Output the (x, y) coordinate of the center of the cell containing the given text.  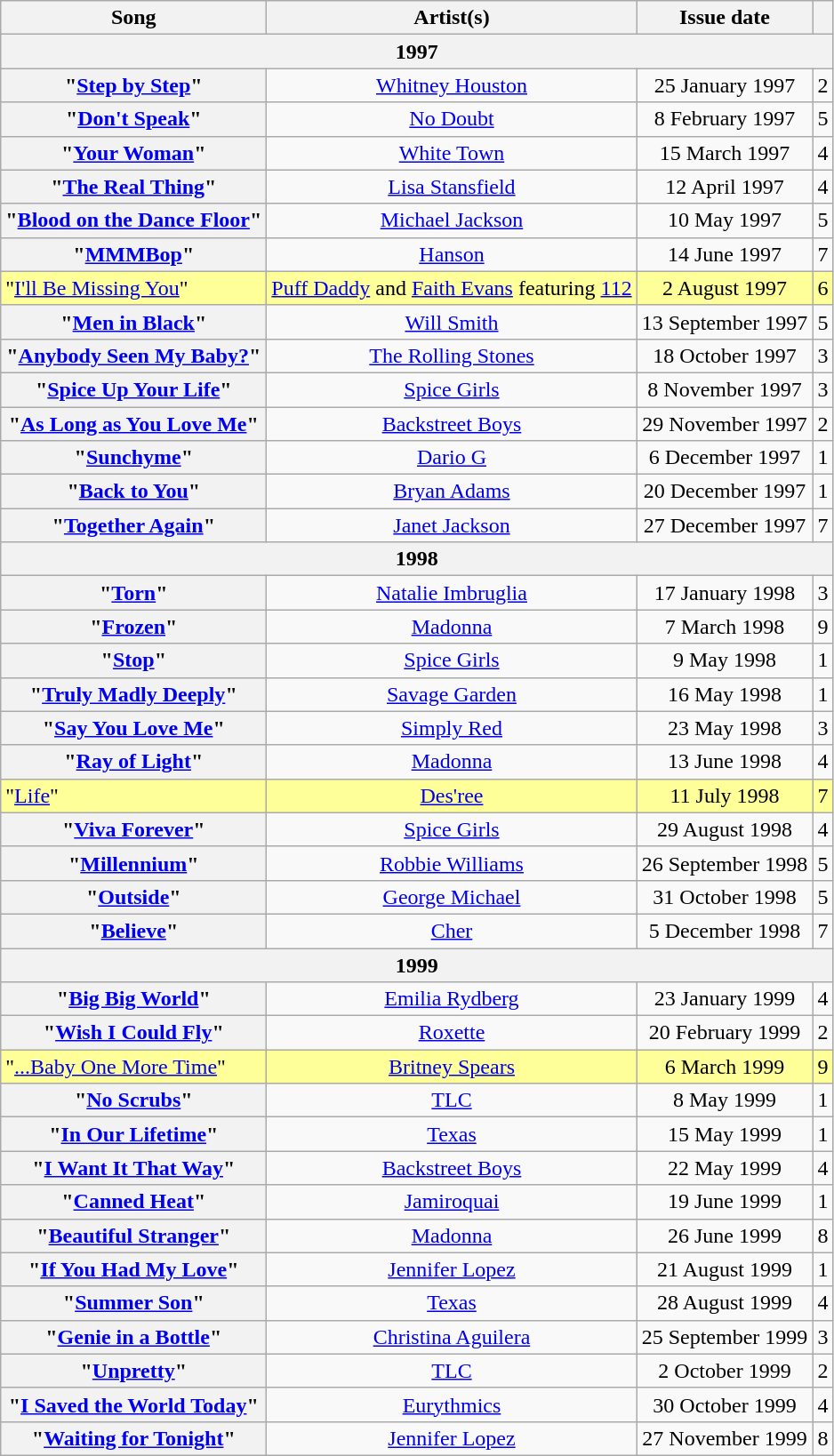
"Anybody Seen My Baby?" (133, 356)
"Believe" (133, 931)
28 August 1999 (725, 1303)
8 May 1999 (725, 1100)
George Michael (452, 897)
Roxette (452, 1033)
"As Long as You Love Me" (133, 424)
Simply Red (452, 728)
17 January 1998 (725, 593)
18 October 1997 (725, 356)
"Step by Step" (133, 85)
Hanson (452, 254)
21 August 1999 (725, 1269)
Eurythmics (452, 1404)
"No Scrubs" (133, 1100)
19 June 1999 (725, 1202)
White Town (452, 153)
Artist(s) (452, 18)
15 March 1997 (725, 153)
Michael Jackson (452, 220)
Issue date (725, 18)
"I Want It That Way" (133, 1168)
"Spice Up Your Life" (133, 389)
12 April 1997 (725, 187)
Savage Garden (452, 694)
"Summer Son" (133, 1303)
Will Smith (452, 322)
"If You Had My Love" (133, 1269)
13 June 1998 (725, 762)
"In Our Lifetime" (133, 1134)
"Frozen" (133, 627)
16 May 1998 (725, 694)
Lisa Stansfield (452, 187)
"Life" (133, 796)
"Stop" (133, 660)
Cher (452, 931)
13 September 1997 (725, 322)
Robbie Williams (452, 863)
10 May 1997 (725, 220)
"Millennium" (133, 863)
Janet Jackson (452, 525)
11 July 1998 (725, 796)
20 December 1997 (725, 492)
"Unpretty" (133, 1371)
The Rolling Stones (452, 356)
25 September 1999 (725, 1337)
"...Baby One More Time" (133, 1067)
14 June 1997 (725, 254)
2 August 1997 (725, 288)
27 November 1999 (725, 1438)
"Your Woman" (133, 153)
20 February 1999 (725, 1033)
"Sunchyme" (133, 458)
"I Saved the World Today" (133, 1404)
"Wish I Could Fly" (133, 1033)
"MMMBop" (133, 254)
26 June 1999 (725, 1236)
1997 (417, 52)
29 August 1998 (725, 829)
15 May 1999 (725, 1134)
"Truly Madly Deeply" (133, 694)
"Don't Speak" (133, 119)
"Big Big World" (133, 999)
23 May 1998 (725, 728)
2 October 1999 (725, 1371)
"Outside" (133, 897)
7 March 1998 (725, 627)
1999 (417, 964)
9 May 1998 (725, 660)
"Genie in a Bottle" (133, 1337)
8 February 1997 (725, 119)
"Say You Love Me" (133, 728)
No Doubt (452, 119)
"Waiting for Tonight" (133, 1438)
"Back to You" (133, 492)
Dario G (452, 458)
31 October 1998 (725, 897)
Natalie Imbruglia (452, 593)
6 (823, 288)
Bryan Adams (452, 492)
26 September 1998 (725, 863)
"Canned Heat" (133, 1202)
Christina Aguilera (452, 1337)
Jamiroquai (452, 1202)
Britney Spears (452, 1067)
Whitney Houston (452, 85)
6 March 1999 (725, 1067)
8 November 1997 (725, 389)
"Together Again" (133, 525)
Des'ree (452, 796)
22 May 1999 (725, 1168)
"Blood on the Dance Floor" (133, 220)
1998 (417, 559)
"Torn" (133, 593)
29 November 1997 (725, 424)
Song (133, 18)
25 January 1997 (725, 85)
"I'll Be Missing You" (133, 288)
Emilia Rydberg (452, 999)
23 January 1999 (725, 999)
5 December 1998 (725, 931)
Puff Daddy and Faith Evans featuring 112 (452, 288)
"The Real Thing" (133, 187)
"Ray of Light" (133, 762)
"Men in Black" (133, 322)
"Viva Forever" (133, 829)
27 December 1997 (725, 525)
6 December 1997 (725, 458)
30 October 1999 (725, 1404)
"Beautiful Stranger" (133, 1236)
